For the text-containing cell, return its midpoint in (X, Y) coordinate format. 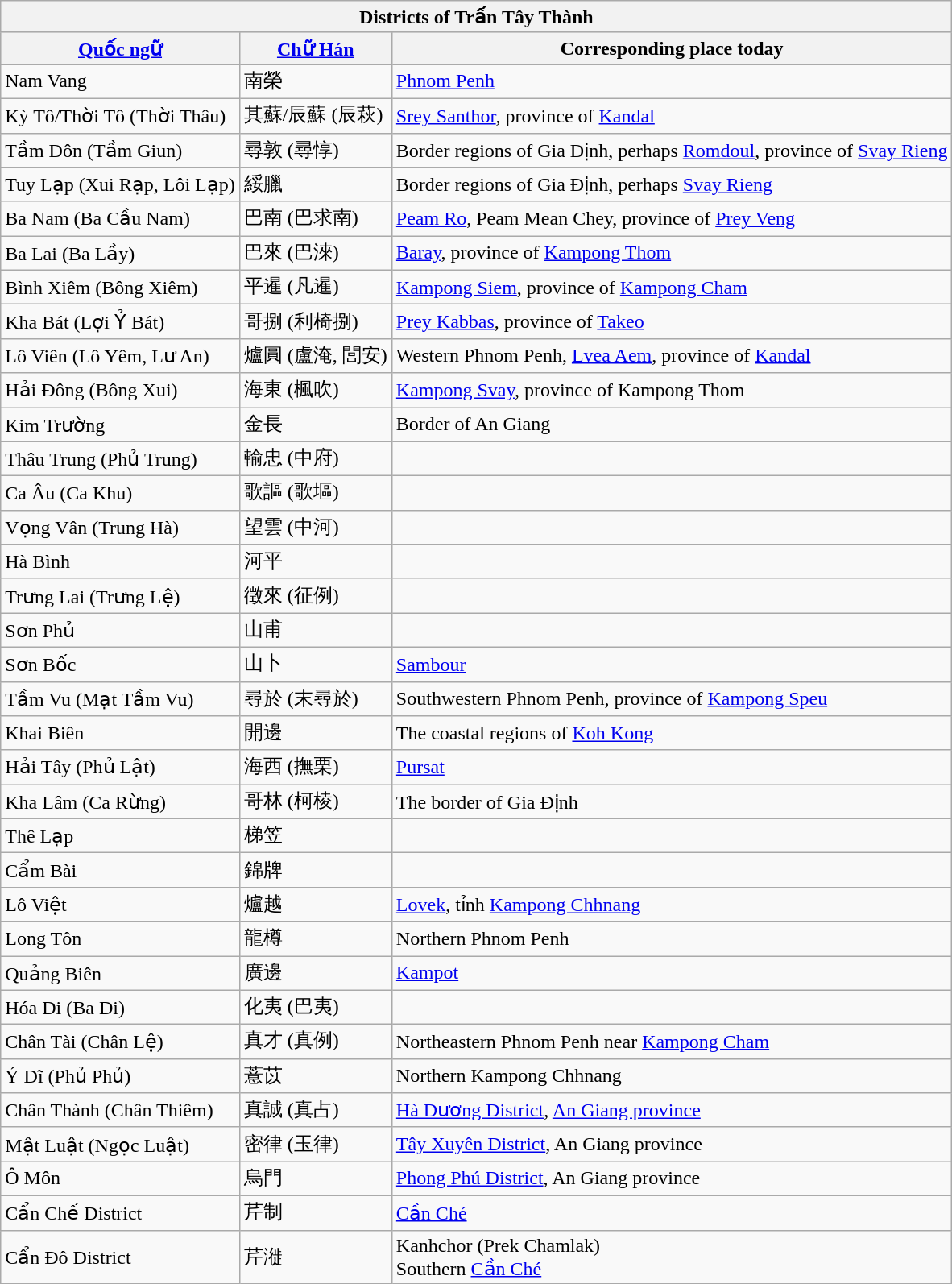
Hóa Di (Ba Di) (121, 1007)
薏苡 (316, 1076)
Mật Luật (Ngọc Luật) (121, 1144)
Chân Thành (Chân Thiêm) (121, 1110)
廣邊 (316, 973)
Hà Bình (121, 562)
南榮 (316, 82)
Tuy Lạp (Xui Rạp, Lôi Lạp) (121, 185)
望雲 (中河) (316, 527)
Kỳ Tô/Thời Tô (Thời Thâu) (121, 116)
Kampong Siem, province of Kampong Cham (672, 287)
Thê Lạp (121, 836)
其蘇/辰蘇 (辰萩) (316, 116)
Lô Việt (121, 904)
Districts of Trấn Tây Thành (477, 17)
金長 (316, 425)
Baray, province of Kampong Thom (672, 253)
河平 (316, 562)
梯笠 (316, 836)
歌謳 (歌塸) (316, 493)
山卜 (316, 664)
綏臘 (316, 185)
烏門 (316, 1179)
Border regions of Gia Định, perhaps Svay Rieng (672, 185)
Ô Môn (121, 1179)
Phnom Penh (672, 82)
化夷 (巴夷) (316, 1007)
Northern Kampong Chhnang (672, 1076)
Tây Xuyên District, An Giang province (672, 1144)
海東 (楓吹) (316, 390)
龍樽 (316, 939)
錦牌 (316, 870)
Cẩm Bài (121, 870)
Tầm Vu (Mạt Tầm Vu) (121, 699)
開邊 (316, 733)
Southwestern Phnom Penh, province of Kampong Speu (672, 699)
Kampong Svay, province of Kampong Thom (672, 390)
Trưng Lai (Trưng Lệ) (121, 596)
Western Phnom Penh, Lvea Aem, province of Kandal (672, 356)
Long Tôn (121, 939)
Srey Santhor, province of Kandal (672, 116)
Kha Bát (Lợi Ỷ Bát) (121, 322)
Nam Vang (121, 82)
Chữ Hán (316, 48)
輸忠 (中府) (316, 459)
爐越 (316, 904)
芹制 (316, 1213)
Prey Kabbas, province of Takeo (672, 322)
山甫 (316, 630)
巴來 (巴淶) (316, 253)
尋於 (末尋於) (316, 699)
Chân Tài (Chân Lệ) (121, 1042)
Ý Dĩ (Phủ Phủ) (121, 1076)
Phong Phú District, An Giang province (672, 1179)
Tầm Đôn (Tầm Giun) (121, 150)
Corresponding place today (672, 48)
巴南 (巴求南) (316, 219)
Quảng Biên (121, 973)
Hà Dương District, An Giang province (672, 1110)
Lovek, tỉnh Kampong Chhnang (672, 904)
海西 (撫栗) (316, 767)
Hải Tây (Phủ Lật) (121, 767)
真誠 (真占) (316, 1110)
真才 (真例) (316, 1042)
Peam Ro, Peam Mean Chey, province of Prey Veng (672, 219)
Bình Xiêm (Bông Xiêm) (121, 287)
密律 (玉律) (316, 1144)
Cẩn Chế District (121, 1213)
Pursat (672, 767)
Cẩn Đô District (121, 1257)
平暹 (凡暹) (316, 287)
The coastal regions of Koh Kong (672, 733)
Kim Trường (121, 425)
The border of Gia Định (672, 802)
Lô Viên (Lô Yêm, Lư An) (121, 356)
Kanhchor (Prek Chamlak) Southern Cần Ché (672, 1257)
Ca Âu (Ca Khu) (121, 493)
Northeastern Phnom Penh near Kampong Cham (672, 1042)
Hải Đông (Bông Xui) (121, 390)
Northern Phnom Penh (672, 939)
哥捌 (利椅捌) (316, 322)
Kampot (672, 973)
Sơn Bốc (121, 664)
尋敦 (尋惇) (316, 150)
Sambour (672, 664)
Cần Ché (672, 1213)
爐圓 (盧淹, 閭安) (316, 356)
Ba Nam (Ba Cầu Nam) (121, 219)
Kha Lâm (Ca Rừng) (121, 802)
Thâu Trung (Phủ Trung) (121, 459)
Vọng Vân (Trung Hà) (121, 527)
Quốc ngữ (121, 48)
Khai Biên (121, 733)
Border regions of Gia Định, perhaps Romdoul, province of Svay Rieng (672, 150)
徵來 (征例) (316, 596)
哥林 (柯棱) (316, 802)
芹漇 (316, 1257)
Sơn Phủ (121, 630)
Border of An Giang (672, 425)
Ba Lai (Ba Lầy) (121, 253)
